Extract the [X, Y] coordinate from the center of the cell holding the provided text.  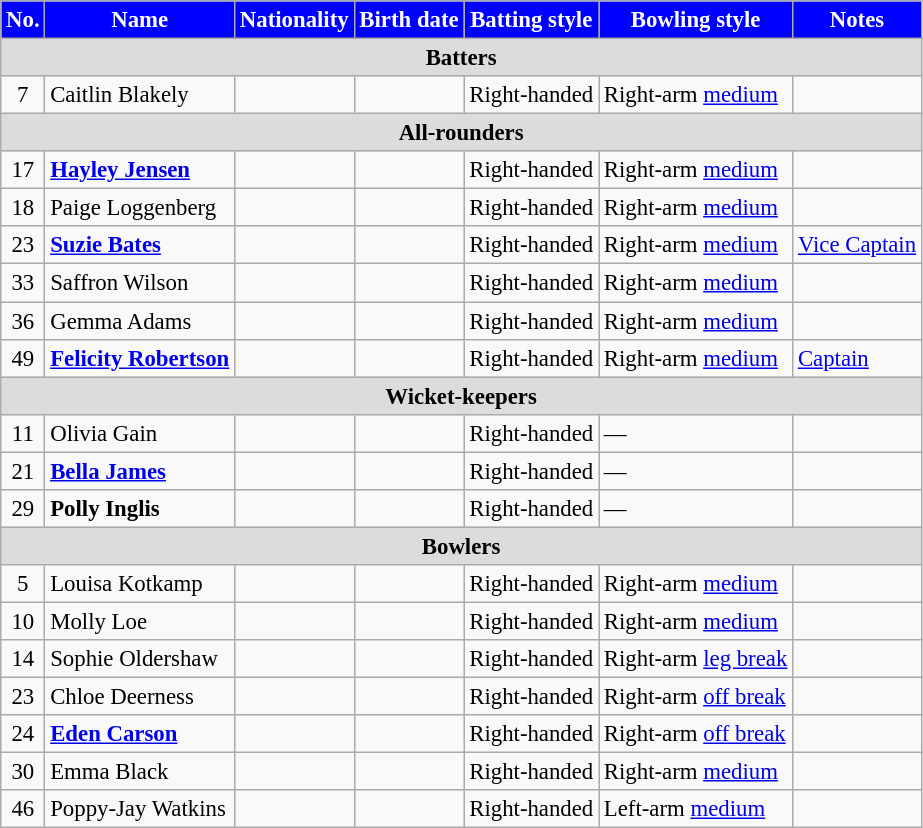
10 [23, 621]
Right-arm leg break [696, 659]
Batters [462, 58]
49 [23, 358]
30 [23, 772]
Molly Loe [140, 621]
Bowling style [696, 20]
Bowlers [462, 546]
Left-arm medium [696, 809]
Felicity Robertson [140, 358]
36 [23, 321]
21 [23, 471]
46 [23, 809]
Polly Inglis [140, 509]
Hayley Jensen [140, 170]
33 [23, 283]
All-rounders [462, 133]
Eden Carson [140, 734]
Batting style [532, 20]
Vice Captain [858, 245]
Saffron Wilson [140, 283]
Notes [858, 20]
17 [23, 170]
Emma Black [140, 772]
Sophie Oldershaw [140, 659]
Olivia Gain [140, 433]
24 [23, 734]
Paige Loggenberg [140, 208]
Captain [858, 358]
Gemma Adams [140, 321]
Name [140, 20]
Wicket-keepers [462, 396]
11 [23, 433]
Birth date [409, 20]
18 [23, 208]
Chloe Deerness [140, 697]
Louisa Kotkamp [140, 584]
Suzie Bates [140, 245]
Poppy-Jay Watkins [140, 809]
29 [23, 509]
Bella James [140, 471]
Caitlin Blakely [140, 95]
Nationality [294, 20]
No. [23, 20]
14 [23, 659]
7 [23, 95]
5 [23, 584]
